Provide the [x, y] coordinate of the cell's center where the given text is located.  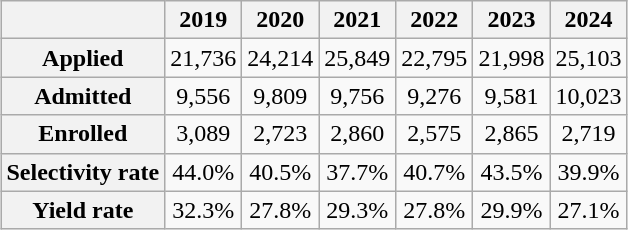
44.0% [204, 172]
2019 [204, 20]
43.5% [512, 172]
10,023 [588, 96]
9,276 [434, 96]
Yield rate [83, 210]
Applied [83, 58]
9,809 [280, 96]
2,860 [358, 134]
22,795 [434, 58]
9,556 [204, 96]
24,214 [280, 58]
2,575 [434, 134]
21,998 [512, 58]
2022 [434, 20]
25,849 [358, 58]
2023 [512, 20]
40.5% [280, 172]
2024 [588, 20]
39.9% [588, 172]
9,581 [512, 96]
21,736 [204, 58]
2,723 [280, 134]
25,103 [588, 58]
2021 [358, 20]
27.1% [588, 210]
29.3% [358, 210]
2020 [280, 20]
Admitted [83, 96]
37.7% [358, 172]
9,756 [358, 96]
40.7% [434, 172]
29.9% [512, 210]
32.3% [204, 210]
2,865 [512, 134]
3,089 [204, 134]
Selectivity rate [83, 172]
2,719 [588, 134]
Enrolled [83, 134]
